From the cell containing the given text, extract its center point as (X, Y) coordinate. 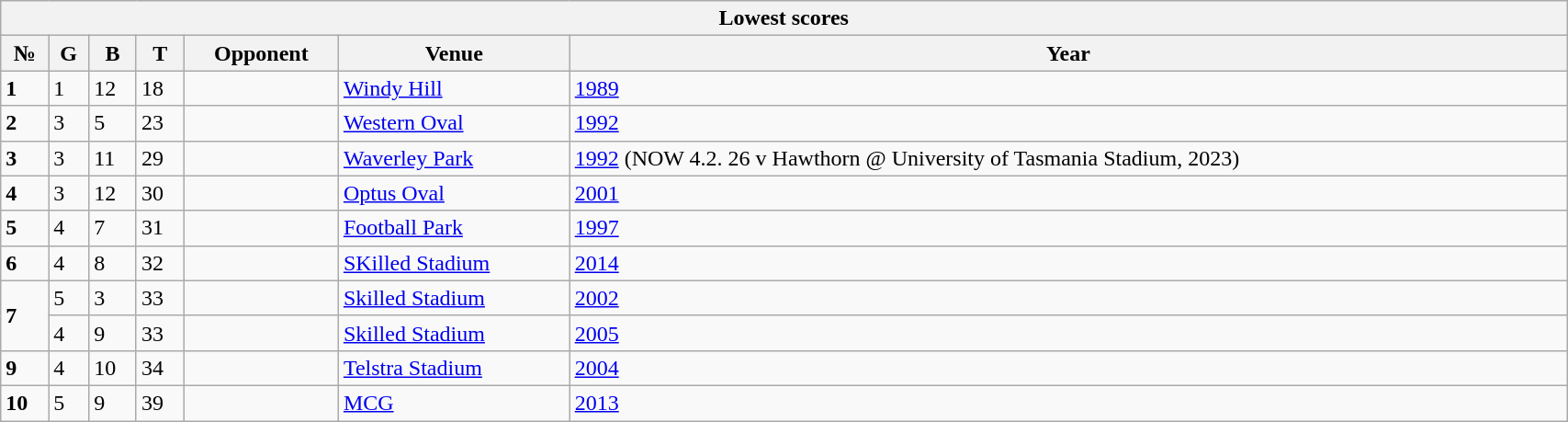
8 (113, 263)
B (113, 53)
Lowest scores (784, 18)
1992 (NOW 4.2. 26 v Hawthorn @ University of Tasmania Stadium, 2023) (1067, 158)
11 (113, 158)
Windy Hill (454, 88)
1997 (1067, 228)
Western Oval (454, 123)
T (160, 53)
1992 (1067, 123)
1989 (1067, 88)
Waverley Park (454, 158)
23 (160, 123)
29 (160, 158)
G (69, 53)
39 (160, 403)
6 (25, 263)
Optus Oval (454, 193)
2013 (1067, 403)
18 (160, 88)
30 (160, 193)
2001 (1067, 193)
2014 (1067, 263)
SKilled Stadium (454, 263)
Telstra Stadium (454, 368)
MCG (454, 403)
2 (25, 123)
№ (25, 53)
2005 (1067, 333)
32 (160, 263)
Football Park (454, 228)
Venue (454, 53)
Year (1067, 53)
34 (160, 368)
Opponent (261, 53)
2004 (1067, 368)
31 (160, 228)
2002 (1067, 298)
